From the cell containing the given text, extract its center point as [X, Y] coordinate. 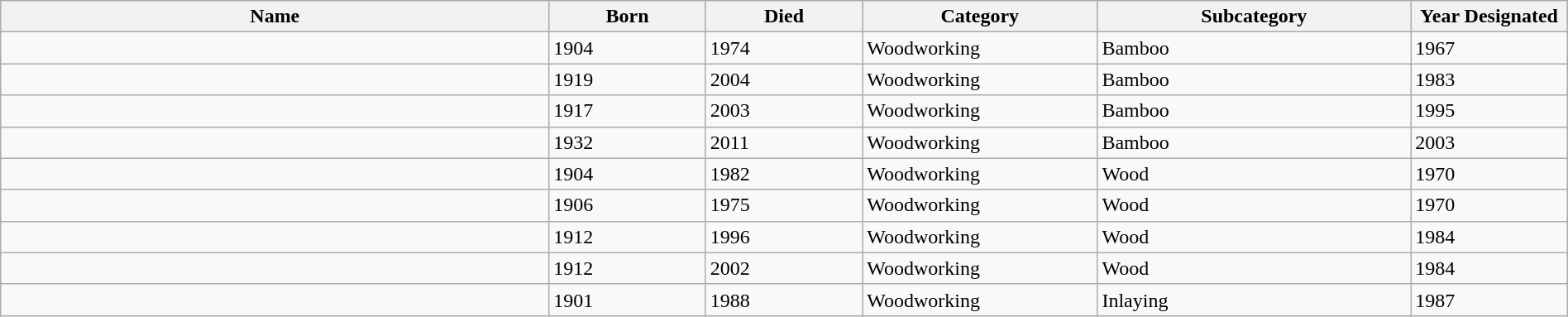
Name [275, 17]
Died [784, 17]
1917 [627, 111]
1982 [784, 174]
Subcategory [1254, 17]
1996 [784, 237]
1995 [1489, 111]
1901 [627, 300]
1967 [1489, 48]
1919 [627, 79]
Born [627, 17]
Year Designated [1489, 17]
Inlaying [1254, 300]
1987 [1489, 300]
2004 [784, 79]
1974 [784, 48]
2002 [784, 268]
Category [980, 17]
1932 [627, 142]
1988 [784, 300]
2011 [784, 142]
1975 [784, 205]
1983 [1489, 79]
1906 [627, 205]
